Find where the given text appears and provide that cell's center as [X, Y] coordinate. 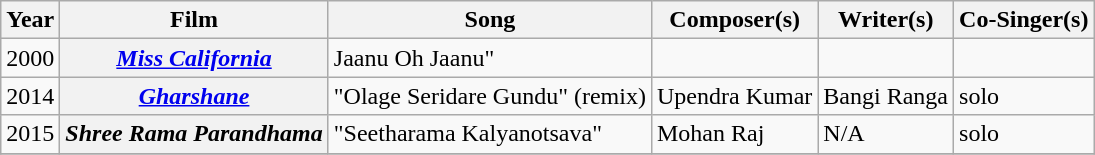
Bangi Ranga [886, 96]
2014 [30, 96]
"Olage Seridare Gundu" (remix) [490, 96]
Mohan Raj [734, 134]
Upendra Kumar [734, 96]
Writer(s) [886, 20]
Shree Rama Parandhama [194, 134]
2015 [30, 134]
Song [490, 20]
Co-Singer(s) [1024, 20]
Year [30, 20]
Composer(s) [734, 20]
2000 [30, 58]
Miss California [194, 58]
Film [194, 20]
"Seetharama Kalyanotsava" [490, 134]
Jaanu Oh Jaanu" [490, 58]
N/A [886, 134]
Gharshane [194, 96]
